Return (x, y) of the center of cell containing provided text 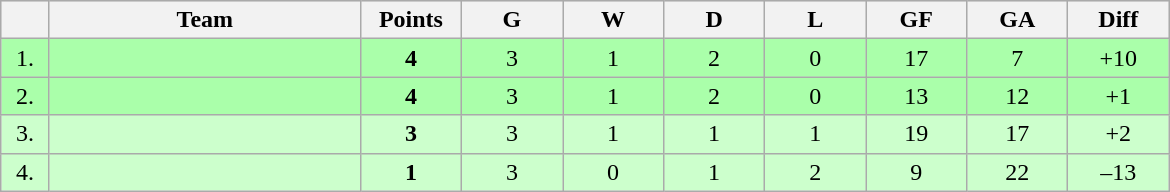
2. (26, 96)
19 (916, 134)
GF (916, 20)
+1 (1118, 96)
Points (410, 20)
+10 (1118, 58)
9 (916, 172)
4. (26, 172)
GA (1018, 20)
22 (1018, 172)
13 (916, 96)
+2 (1118, 134)
Team (204, 20)
Diff (1118, 20)
12 (1018, 96)
D (714, 20)
W (612, 20)
L (816, 20)
1. (26, 58)
7 (1018, 58)
G (512, 20)
3. (26, 134)
–13 (1118, 172)
